Determine the [X, Y] coordinate at the center of the cell enclosing the given text.  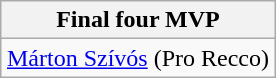
Final four MVP [138, 20]
Márton Szívós (Pro Recco) [138, 58]
